Output the [X, Y] coordinate of the center of the cell containing the given text.  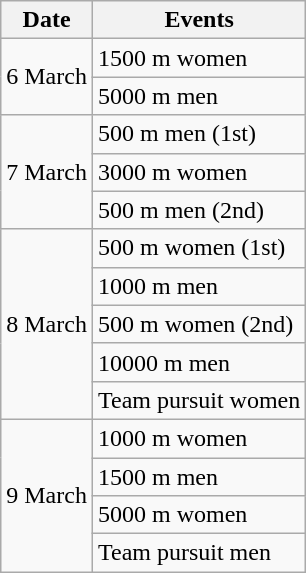
6 March [47, 77]
500 m women (1st) [198, 248]
Events [198, 20]
3000 m women [198, 172]
500 m men (2nd) [198, 210]
Team pursuit men [198, 553]
8 March [47, 324]
9 March [47, 495]
500 m women (2nd) [198, 324]
5000 m women [198, 515]
500 m men (1st) [198, 134]
1000 m men [198, 286]
1000 m women [198, 438]
1500 m women [198, 58]
1500 m men [198, 477]
Date [47, 20]
5000 m men [198, 96]
7 March [47, 172]
10000 m men [198, 362]
Team pursuit women [198, 400]
